For the text-containing cell, return its midpoint in [x, y] coordinate format. 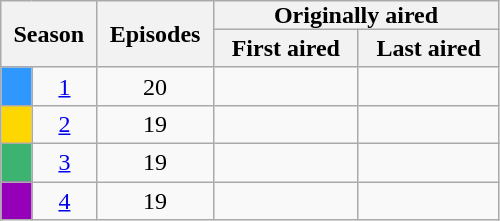
Season [49, 34]
4 [64, 201]
1 [64, 86]
Episodes [155, 34]
Originally aired [356, 15]
Last aired [428, 48]
2 [64, 124]
First aired [286, 48]
3 [64, 162]
20 [155, 86]
